Search for the cell housing the specified text and yield its (X, Y) center coordinate. 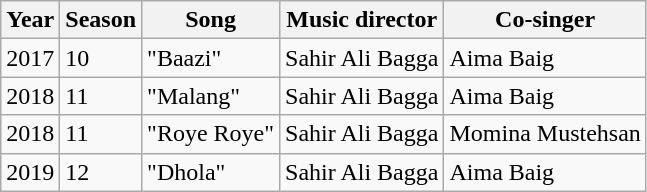
2017 (30, 58)
12 (101, 172)
Momina Mustehsan (545, 134)
Song (211, 20)
"Malang" (211, 96)
2019 (30, 172)
Co-singer (545, 20)
Music director (362, 20)
Year (30, 20)
10 (101, 58)
"Dhola" (211, 172)
"Baazi" (211, 58)
"Roye Roye" (211, 134)
Season (101, 20)
